For the text-containing cell, return its midpoint in (x, y) coordinate format. 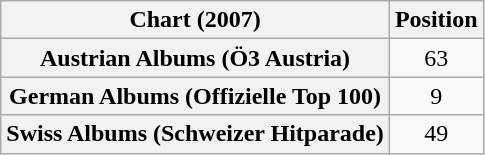
German Albums (Offizielle Top 100) (196, 96)
49 (436, 134)
9 (436, 96)
Swiss Albums (Schweizer Hitparade) (196, 134)
63 (436, 58)
Chart (2007) (196, 20)
Position (436, 20)
Austrian Albums (Ö3 Austria) (196, 58)
